Capture the cell that displays the provided text and extract its [x, y] central coordinate. 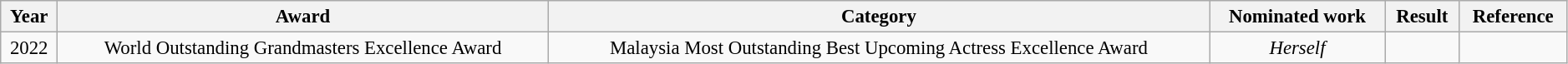
Reference [1513, 17]
Award [303, 17]
Nominated work [1298, 17]
Herself [1298, 48]
Malaysia Most Outstanding Best Upcoming Actress Excellence Award [879, 48]
Result [1422, 17]
2022 [29, 48]
Category [879, 17]
Year [29, 17]
World Outstanding Grandmasters Excellence Award [303, 48]
